Return [x, y] of the center of cell containing provided text 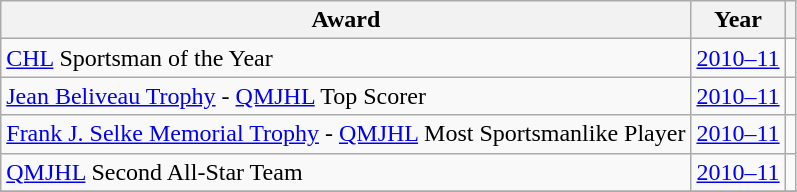
QMJHL Second All-Star Team [346, 172]
CHL Sportsman of the Year [346, 58]
Award [346, 20]
Jean Beliveau Trophy - QMJHL Top Scorer [346, 96]
Year [738, 20]
Frank J. Selke Memorial Trophy - QMJHL Most Sportsmanlike Player [346, 134]
